Scan for the cell matching the given text and deliver its (x, y) coordinate at center. 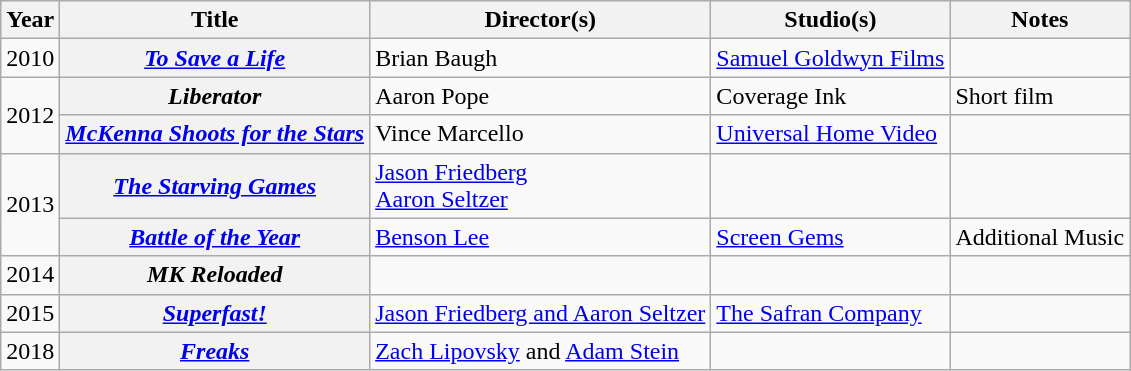
Vince Marcello (540, 134)
The Starving Games (215, 186)
Short film (1040, 96)
2012 (30, 115)
Zach Lipovsky and Adam Stein (540, 351)
To Save a Life (215, 58)
Jason Friedberg and Aaron Seltzer (540, 313)
Superfast! (215, 313)
Screen Gems (830, 237)
Studio(s) (830, 20)
Benson Lee (540, 237)
2015 (30, 313)
McKenna Shoots for the Stars (215, 134)
2013 (30, 204)
Title (215, 20)
MK Reloaded (215, 275)
Jason FriedbergAaron Seltzer (540, 186)
The Safran Company (830, 313)
Notes (1040, 20)
2018 (30, 351)
Battle of the Year (215, 237)
Liberator (215, 96)
Year (30, 20)
Additional Music (1040, 237)
Coverage Ink (830, 96)
Director(s) (540, 20)
Freaks (215, 351)
2014 (30, 275)
Aaron Pope (540, 96)
Brian Baugh (540, 58)
2010 (30, 58)
Samuel Goldwyn Films (830, 58)
Universal Home Video (830, 134)
